Provide the (X, Y) coordinate of the cell's center where the given text is located.  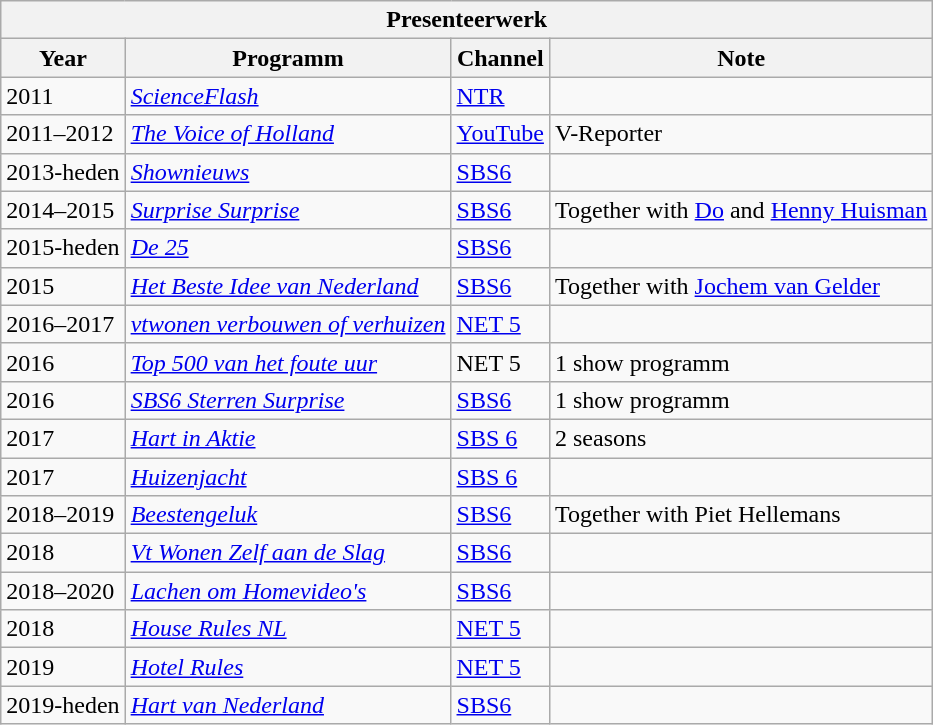
Hart van Nederland (288, 705)
Year (63, 58)
2015 (63, 286)
2016–2017 (63, 324)
The Voice of Holland (288, 134)
Beestengeluk (288, 515)
Programm (288, 58)
2019-heden (63, 705)
2 seasons (740, 438)
Presenteerwerk (467, 20)
2019 (63, 667)
2018–2019 (63, 515)
House Rules NL (288, 629)
Lachen om Homevideo's (288, 591)
Surprise Surprise (288, 210)
Het Beste Idee van Nederland (288, 286)
2018–2020 (63, 591)
2011 (63, 96)
Together with Piet Hellemans (740, 515)
Shownieuws (288, 172)
Top 500 van het foute uur (288, 362)
Hotel Rules (288, 667)
Channel (500, 58)
Huizenjacht (288, 477)
YouTube (500, 134)
Together with Do and Henny Huisman (740, 210)
2013-heden (63, 172)
NTR (500, 96)
vtwonen verbouwen of verhuizen (288, 324)
V-Reporter (740, 134)
Hart in Aktie (288, 438)
SBS6 Sterren Surprise (288, 400)
2015-heden (63, 248)
Vt Wonen Zelf aan de Slag (288, 553)
2014–2015 (63, 210)
ScienceFlash (288, 96)
2011–2012 (63, 134)
De 25 (288, 248)
Together with Jochem van Gelder (740, 286)
Note (740, 58)
